For the text-containing cell, return its midpoint in [x, y] coordinate format. 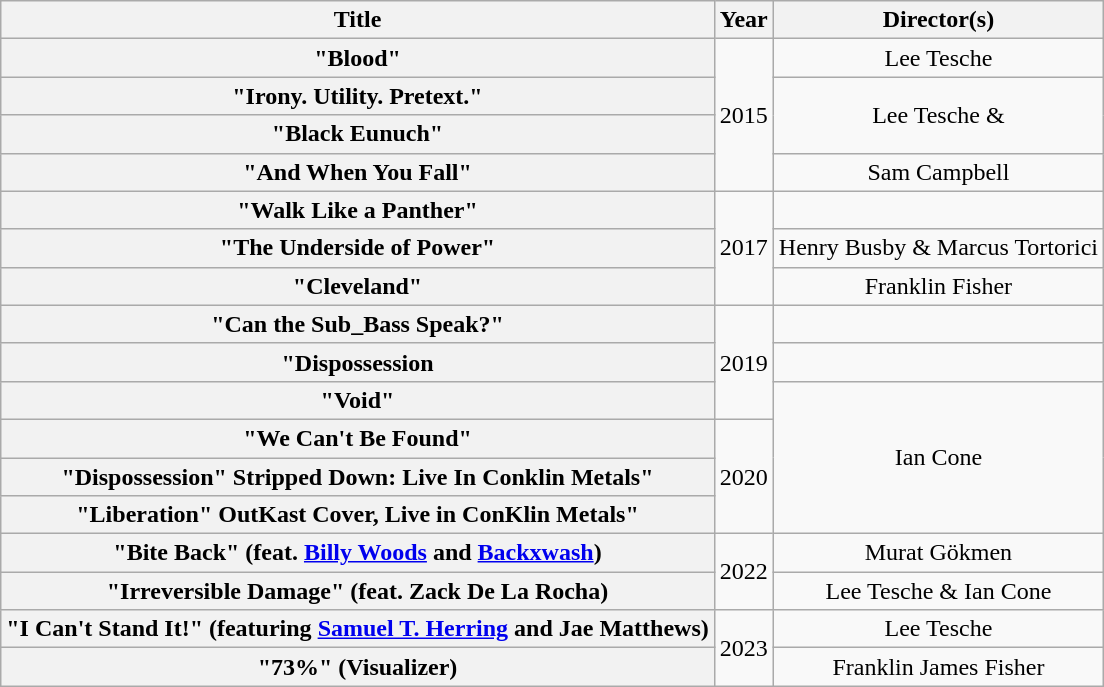
2022 [744, 572]
Title [358, 20]
Franklin Fisher [938, 286]
"Irreversible Damage" (feat. Zack De La Rocha) [358, 591]
"Blood" [358, 58]
"Walk Like a Panther" [358, 210]
Sam Campbell [938, 172]
"Bite Back" (feat. Billy Woods and Backxwash) [358, 553]
2015 [744, 115]
Murat Gökmen [938, 553]
"Irony. Utility. Pretext." [358, 96]
2020 [744, 476]
Ian Cone [938, 457]
"Black Eunuch" [358, 134]
"Dispossession [358, 362]
"Dispossession" Stripped Down: Live In Conklin Metals" [358, 477]
"73%" (Visualizer) [358, 667]
Lee Tesche & Ian Cone [938, 591]
2017 [744, 248]
Director(s) [938, 20]
Franklin James Fisher [938, 667]
"I Can't Stand It!" (featuring Samuel T. Herring and Jae Matthews) [358, 629]
"We Can't Be Found" [358, 438]
"The Underside of Power" [358, 248]
Year [744, 20]
"Can the Sub_Bass Speak?" [358, 324]
2019 [744, 362]
Lee Tesche & [938, 115]
"Void" [358, 400]
Henry Busby & Marcus Tortorici [938, 248]
"Liberation" OutKast Cover, Live in ConKlin Metals" [358, 515]
"Cleveland" [358, 286]
"And When You Fall" [358, 172]
2023 [744, 648]
